Find where the given text appears and provide that cell's center as [X, Y] coordinate. 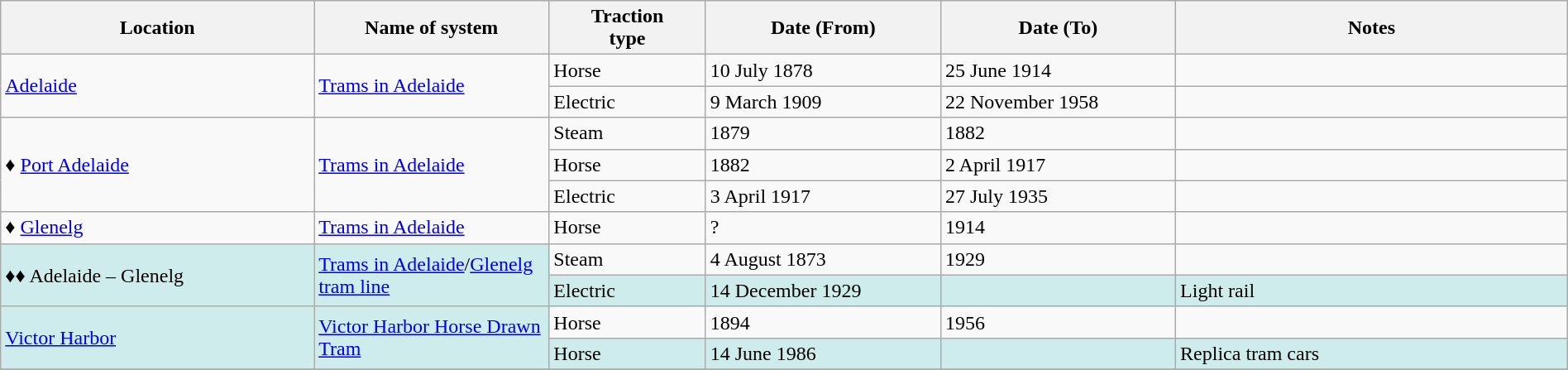
Name of system [432, 28]
3 April 1917 [823, 196]
Date (From) [823, 28]
Adelaide [157, 86]
1956 [1058, 322]
Victor Harbor Horse Drawn Tram [432, 338]
14 June 1986 [823, 353]
25 June 1914 [1058, 70]
Tractiontype [627, 28]
Victor Harbor [157, 338]
2 April 1917 [1058, 165]
14 December 1929 [823, 291]
Notes [1372, 28]
♦♦ Adelaide – Glenelg [157, 275]
♦ Glenelg [157, 228]
9 March 1909 [823, 102]
Trams in Adelaide/Glenelg tram line [432, 275]
Date (To) [1058, 28]
1879 [823, 133]
? [823, 228]
27 July 1935 [1058, 196]
♦ Port Adelaide [157, 165]
1929 [1058, 259]
1914 [1058, 228]
Light rail [1372, 291]
1894 [823, 322]
22 November 1958 [1058, 102]
10 July 1878 [823, 70]
4 August 1873 [823, 259]
Location [157, 28]
Replica tram cars [1372, 353]
